Provide the [x, y] coordinate of the cell's center where the given text is located.  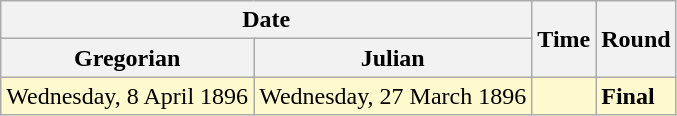
Final [636, 96]
Wednesday, 27 March 1896 [393, 96]
Wednesday, 8 April 1896 [128, 96]
Round [636, 39]
Julian [393, 58]
Gregorian [128, 58]
Time [564, 39]
Date [266, 20]
